Find where the given text appears and provide that cell's center as (X, Y) coordinate. 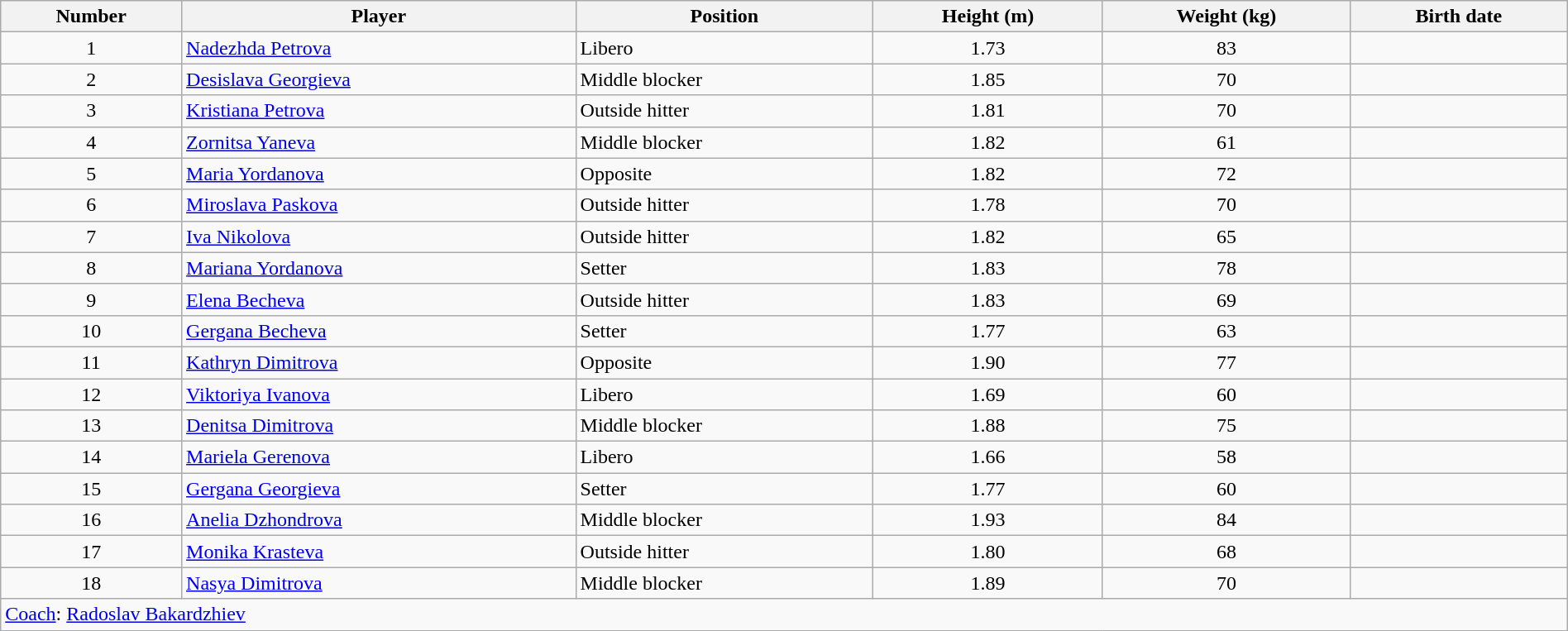
1.88 (988, 426)
12 (91, 394)
Zornitsa Yaneva (379, 142)
75 (1226, 426)
68 (1226, 552)
69 (1226, 299)
1 (91, 48)
1.69 (988, 394)
72 (1226, 174)
Maria Yordanova (379, 174)
1.66 (988, 457)
5 (91, 174)
1.80 (988, 552)
Weight (kg) (1226, 17)
1.78 (988, 205)
14 (91, 457)
16 (91, 520)
1.93 (988, 520)
6 (91, 205)
83 (1226, 48)
63 (1226, 331)
65 (1226, 237)
Kathryn Dimitrova (379, 362)
Gergana Georgieva (379, 489)
78 (1226, 268)
58 (1226, 457)
Mariela Gerenova (379, 457)
11 (91, 362)
Monika Krasteva (379, 552)
4 (91, 142)
Mariana Yordanova (379, 268)
Position (724, 17)
Birth date (1459, 17)
3 (91, 111)
Height (m) (988, 17)
Number (91, 17)
Denitsa Dimitrova (379, 426)
1.73 (988, 48)
10 (91, 331)
Gergana Becheva (379, 331)
84 (1226, 520)
7 (91, 237)
1.85 (988, 79)
Desislava Georgieva (379, 79)
Kristiana Petrova (379, 111)
Coach: Radoslav Bakardzhiev (784, 614)
1.90 (988, 362)
77 (1226, 362)
Player (379, 17)
8 (91, 268)
Viktoriya Ivanova (379, 394)
17 (91, 552)
Anelia Dzhondrova (379, 520)
1.89 (988, 583)
13 (91, 426)
1.81 (988, 111)
15 (91, 489)
9 (91, 299)
Miroslava Paskova (379, 205)
Elena Becheva (379, 299)
2 (91, 79)
61 (1226, 142)
Nasya Dimitrova (379, 583)
Nadezhda Petrova (379, 48)
Iva Nikolova (379, 237)
18 (91, 583)
